Extract the (x, y) coordinate from the center of the cell holding the provided text.  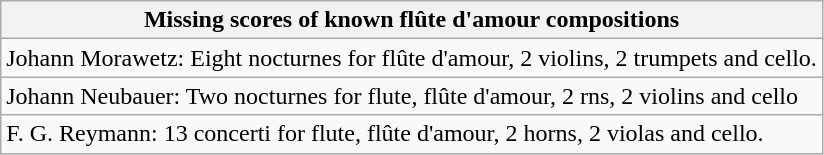
Missing scores of known flûte d'amour compositions (412, 20)
Johann Neubauer: Two nocturnes for flute, flûte d'amour, 2 rns, 2 violins and cello (412, 96)
Johann Morawetz: Eight nocturnes for flûte d'amour, 2 violins, 2 trumpets and cello. (412, 58)
F. G. Reymann: 13 concerti for flute, flûte d'amour, 2 horns, 2 violas and cello. (412, 134)
